For the text-containing cell, return its midpoint in [x, y] coordinate format. 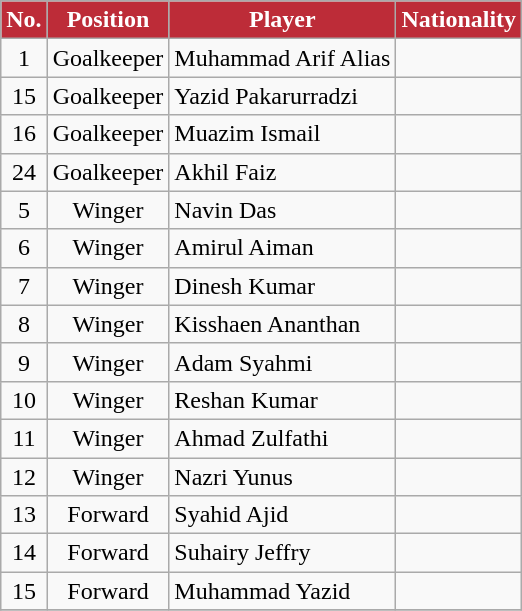
Navin Das [282, 210]
6 [24, 248]
14 [24, 553]
Muazim Ismail [282, 134]
10 [24, 400]
1 [24, 58]
Akhil Faiz [282, 172]
13 [24, 515]
12 [24, 477]
No. [24, 20]
9 [24, 362]
Ahmad Zulfathi [282, 438]
Nazri Yunus [282, 477]
Kisshaen Ananthan [282, 324]
11 [24, 438]
16 [24, 134]
5 [24, 210]
8 [24, 324]
Position [108, 20]
Player [282, 20]
7 [24, 286]
Nationality [459, 20]
Syahid Ajid [282, 515]
Adam Syahmi [282, 362]
Muhammad Arif Alias [282, 58]
Dinesh Kumar [282, 286]
Suhairy Jeffry [282, 553]
Muhammad Yazid [282, 591]
Amirul Aiman [282, 248]
24 [24, 172]
Yazid Pakarurradzi [282, 96]
Reshan Kumar [282, 400]
